Locate the cell with the specified text and output its [x, y] center coordinate. 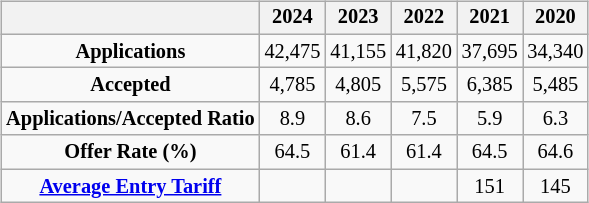
7.5 [424, 119]
2022 [424, 18]
64.6 [556, 152]
Applications/Accepted Ratio [130, 119]
2024 [293, 18]
37,695 [490, 51]
6.3 [556, 119]
4,805 [358, 85]
2021 [490, 18]
34,340 [556, 51]
5.9 [490, 119]
8.9 [293, 119]
42,475 [293, 51]
Average Entry Tariff [130, 186]
Applications [130, 51]
41,155 [358, 51]
8.6 [358, 119]
41,820 [424, 51]
5,485 [556, 85]
5,575 [424, 85]
Offer Rate (%) [130, 152]
151 [490, 186]
2023 [358, 18]
Accepted [130, 85]
2020 [556, 18]
4,785 [293, 85]
145 [556, 186]
6,385 [490, 85]
